Output the (X, Y) coordinate of the center of the cell containing the given text.  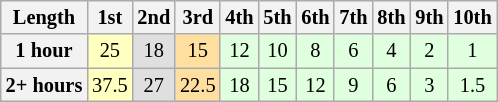
1.5 (472, 85)
Length (44, 17)
10 (277, 51)
8 (315, 51)
2+ hours (44, 85)
25 (110, 51)
8th (391, 17)
1 (472, 51)
9 (353, 85)
1 hour (44, 51)
4th (239, 17)
5th (277, 17)
10th (472, 17)
4 (391, 51)
3rd (198, 17)
9th (429, 17)
27 (154, 85)
37.5 (110, 85)
1st (110, 17)
6th (315, 17)
22.5 (198, 85)
3 (429, 85)
2nd (154, 17)
2 (429, 51)
7th (353, 17)
